Capture the cell that displays the provided text and extract its [X, Y] central coordinate. 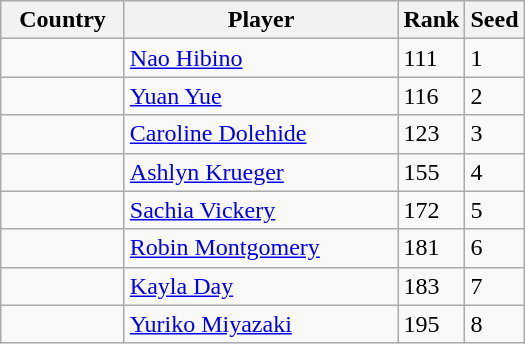
Nao Hibino [261, 58]
Player [261, 20]
Robin Montgomery [261, 248]
181 [432, 248]
123 [432, 134]
5 [494, 210]
Sachia Vickery [261, 210]
183 [432, 286]
8 [494, 324]
1 [494, 58]
Caroline Dolehide [261, 134]
6 [494, 248]
2 [494, 96]
Country [63, 20]
116 [432, 96]
3 [494, 134]
4 [494, 172]
Yuan Yue [261, 96]
Seed [494, 20]
155 [432, 172]
Yuriko Miyazaki [261, 324]
172 [432, 210]
7 [494, 286]
Ashlyn Krueger [261, 172]
195 [432, 324]
Kayla Day [261, 286]
111 [432, 58]
Rank [432, 20]
